For the text-containing cell, return its midpoint in (X, Y) coordinate format. 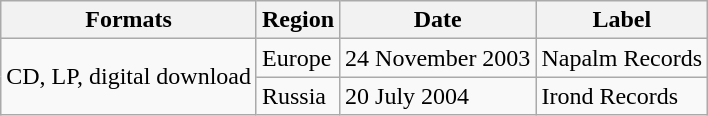
Europe (298, 58)
Formats (129, 20)
20 July 2004 (438, 96)
Label (622, 20)
Napalm Records (622, 58)
Irond Records (622, 96)
Russia (298, 96)
Date (438, 20)
CD, LP, digital download (129, 77)
24 November 2003 (438, 58)
Region (298, 20)
